Capture the cell that displays the provided text and extract its [X, Y] central coordinate. 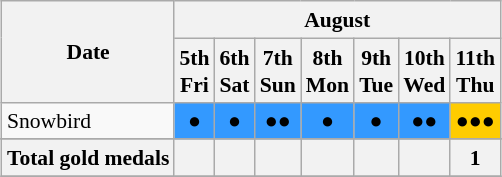
7thSun [278, 70]
1 [475, 158]
5thFri [194, 70]
9thTue [376, 70]
Total gold medals [88, 158]
Snowbird [88, 120]
●●● [475, 120]
8thMon [328, 70]
11thThu [475, 70]
6thSat [234, 70]
August [337, 20]
10thWed [424, 70]
Date [88, 52]
